Provide the (x, y) coordinate of the cell's center where the given text is located.  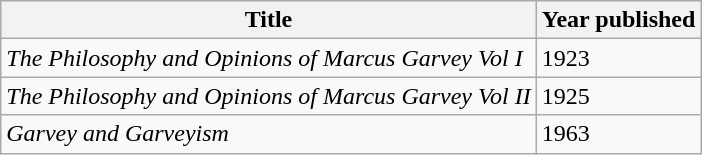
Title (268, 20)
1925 (618, 96)
Garvey and Garveyism (268, 134)
1963 (618, 134)
The Philosophy and Opinions of Marcus Garvey Vol I (268, 58)
1923 (618, 58)
The Philosophy and Opinions of Marcus Garvey Vol II (268, 96)
Year published (618, 20)
